Pinpoint the cell where the given text exists, returning its (x, y) midpoint coordinate. 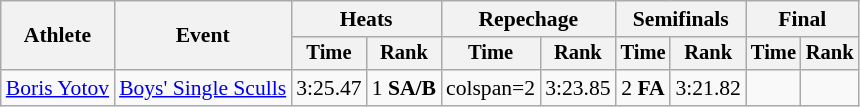
Semifinals (681, 19)
2 FA (644, 88)
3:23.85 (578, 88)
Athlete (58, 36)
Final (802, 19)
Boris Yotov (58, 88)
Event (202, 36)
3:25.47 (328, 88)
colspan=2 (490, 88)
Heats (366, 19)
Repechage (528, 19)
Boys' Single Sculls (202, 88)
1 SA/B (404, 88)
3:21.82 (708, 88)
